Identify which cell holds the provided text, then report its [X, Y] central coordinate. 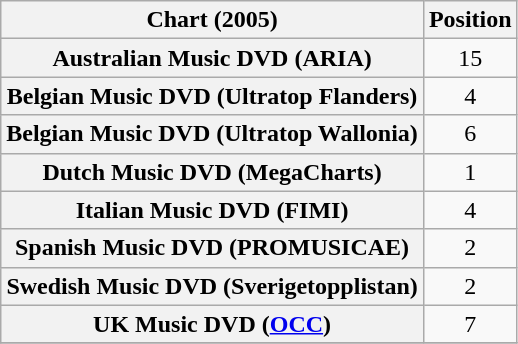
Belgian Music DVD (Ultratop Flanders) [212, 96]
Position [470, 20]
Dutch Music DVD (MegaCharts) [212, 172]
Australian Music DVD (ARIA) [212, 58]
1 [470, 172]
Belgian Music DVD (Ultratop Wallonia) [212, 134]
15 [470, 58]
6 [470, 134]
Swedish Music DVD (Sverigetopplistan) [212, 286]
7 [470, 324]
Chart (2005) [212, 20]
Spanish Music DVD (PROMUSICAE) [212, 248]
UK Music DVD (OCC) [212, 324]
Italian Music DVD (FIMI) [212, 210]
